Scan for the cell matching the given text and deliver its (X, Y) coordinate at center. 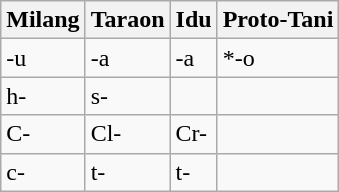
s- (128, 96)
h- (43, 96)
Idu (194, 20)
Taraon (128, 20)
Cr- (194, 134)
C- (43, 134)
Cl- (128, 134)
c- (43, 172)
-u (43, 58)
Proto-Tani (278, 20)
Milang (43, 20)
*-o (278, 58)
